Find where the given text appears and provide that cell's center as [X, Y] coordinate. 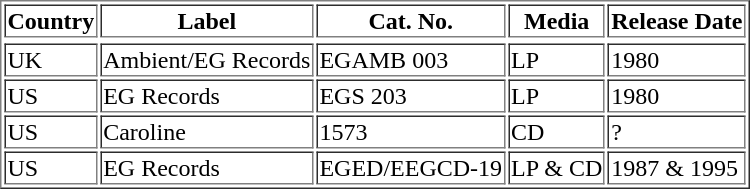
UK [50, 60]
EGS 203 [410, 96]
CD [556, 132]
EGAMB 003 [410, 60]
Release Date [676, 20]
LP & CD [556, 168]
Label [206, 20]
EGED/EEGCD-19 [410, 168]
? [676, 132]
1573 [410, 132]
Caroline [206, 132]
Media [556, 20]
1987 & 1995 [676, 168]
Cat. No. [410, 20]
Country [50, 20]
Ambient/EG Records [206, 60]
